For the text-containing cell, return its midpoint in (X, Y) coordinate format. 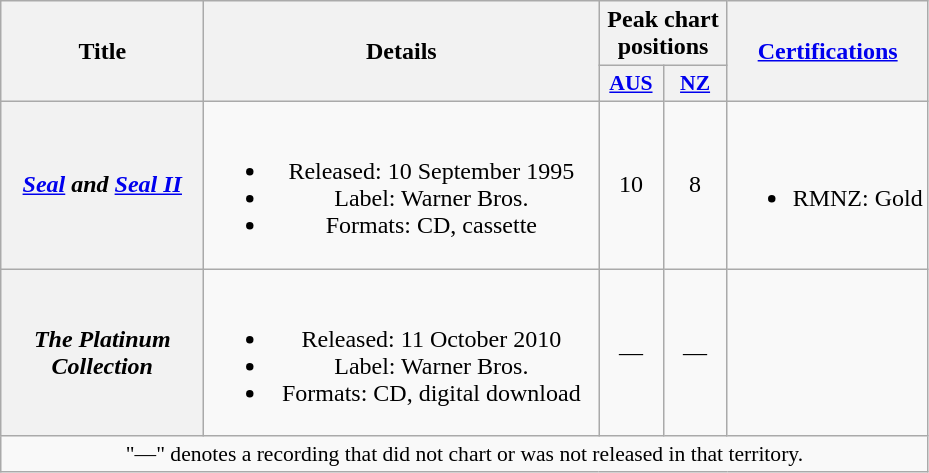
NZ (695, 84)
Peak chart positions (663, 34)
AUS (631, 84)
Seal and Seal II (102, 184)
Released: 11 October 2010Label: Warner Bros.Formats: CD, digital download (402, 352)
The Platinum Collection (102, 352)
"—" denotes a recording that did not chart or was not released in that territory. (464, 454)
10 (631, 184)
RMNZ: Gold (828, 184)
Title (102, 52)
Details (402, 52)
Certifications (828, 52)
Released: 10 September 1995Label: Warner Bros.Formats: CD, cassette (402, 184)
8 (695, 184)
